For the text-containing cell, return its midpoint in (x, y) coordinate format. 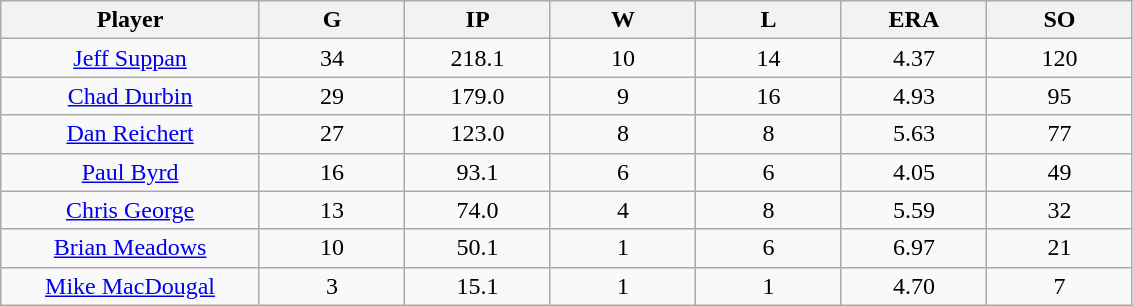
5.63 (914, 134)
32 (1060, 210)
9 (622, 96)
4.37 (914, 58)
95 (1060, 96)
7 (1060, 286)
179.0 (478, 96)
123.0 (478, 134)
SO (1060, 20)
74.0 (478, 210)
ERA (914, 20)
29 (332, 96)
4.05 (914, 172)
4.70 (914, 286)
5.59 (914, 210)
13 (332, 210)
Player (130, 20)
Paul Byrd (130, 172)
77 (1060, 134)
Chris George (130, 210)
15.1 (478, 286)
49 (1060, 172)
W (622, 20)
Brian Meadows (130, 248)
Jeff Suppan (130, 58)
Mike MacDougal (130, 286)
14 (768, 58)
4 (622, 210)
21 (1060, 248)
50.1 (478, 248)
Chad Durbin (130, 96)
34 (332, 58)
4.93 (914, 96)
120 (1060, 58)
93.1 (478, 172)
6.97 (914, 248)
IP (478, 20)
Dan Reichert (130, 134)
G (332, 20)
L (768, 20)
3 (332, 286)
218.1 (478, 58)
27 (332, 134)
